Locate the cell with the specified text and output its [x, y] center coordinate. 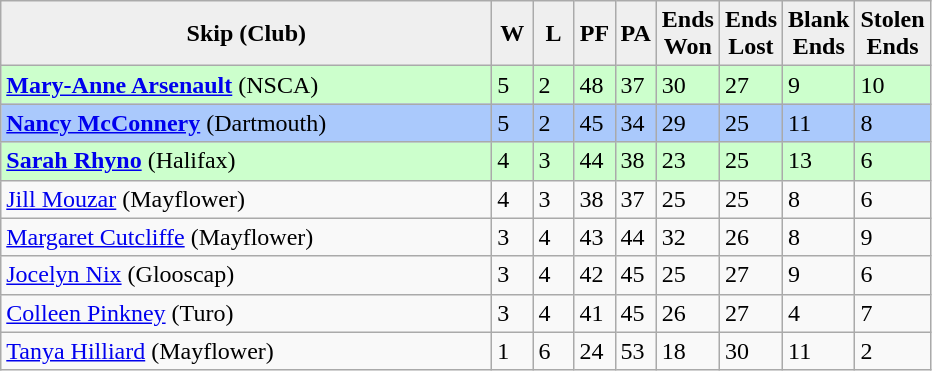
Ends Won [688, 34]
PA [636, 34]
Margaret Cutcliffe (Mayflower) [246, 237]
53 [636, 351]
13 [819, 161]
W [512, 34]
PF [594, 34]
Skip (Club) [246, 34]
23 [688, 161]
Tanya Hilliard (Mayflower) [246, 351]
Blank Ends [819, 34]
Mary-Anne Arsenault (NSCA) [246, 85]
Sarah Rhyno (Halifax) [246, 161]
Colleen Pinkney (Turo) [246, 313]
Ends Lost [750, 34]
34 [636, 123]
Jocelyn Nix (Glooscap) [246, 275]
Jill Mouzar (Mayflower) [246, 199]
Stolen Ends [892, 34]
1 [512, 351]
41 [594, 313]
10 [892, 85]
48 [594, 85]
29 [688, 123]
Nancy McConnery (Dartmouth) [246, 123]
42 [594, 275]
7 [892, 313]
43 [594, 237]
32 [688, 237]
L [554, 34]
18 [688, 351]
24 [594, 351]
